From the cell containing the given text, extract its center point as [X, Y] coordinate. 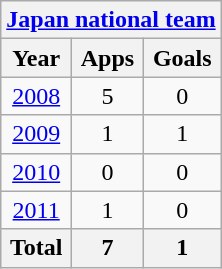
Year [36, 58]
2010 [36, 172]
Japan national team [111, 20]
Total [36, 248]
Apps [108, 58]
5 [108, 96]
2011 [36, 210]
2009 [36, 134]
2008 [36, 96]
Goals [182, 58]
7 [108, 248]
